Extract the [x, y] coordinate from the center of the cell holding the provided text.  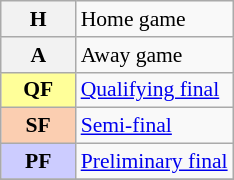
QF [38, 90]
A [38, 55]
Home game [154, 19]
Away game [154, 55]
Preliminary final [154, 162]
SF [38, 126]
Semi-final [154, 126]
PF [38, 162]
H [38, 19]
Qualifying final [154, 90]
